For the text-containing cell, return its midpoint in [X, Y] coordinate format. 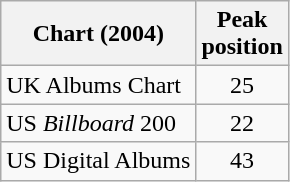
43 [242, 161]
22 [242, 123]
UK Albums Chart [98, 85]
US Billboard 200 [98, 123]
25 [242, 85]
Chart (2004) [98, 34]
Peakposition [242, 34]
US Digital Albums [98, 161]
